Detect which cell encompasses the target text, then output its (X, Y) center coordinate. 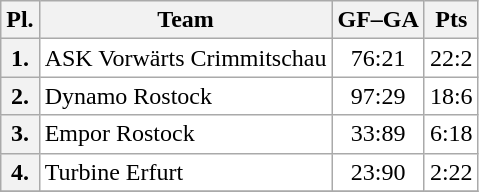
22:2 (451, 58)
18:6 (451, 96)
2:22 (451, 172)
1. (20, 58)
Dynamo Rostock (186, 96)
97:29 (378, 96)
Empor Rostock (186, 134)
23:90 (378, 172)
ASK Vorwärts Crimmitschau (186, 58)
2. (20, 96)
Team (186, 20)
3. (20, 134)
76:21 (378, 58)
33:89 (378, 134)
Turbine Erfurt (186, 172)
GF–GA (378, 20)
6:18 (451, 134)
Pts (451, 20)
Pl. (20, 20)
4. (20, 172)
